Provide the (x, y) coordinate of the cell's center where the given text is located.  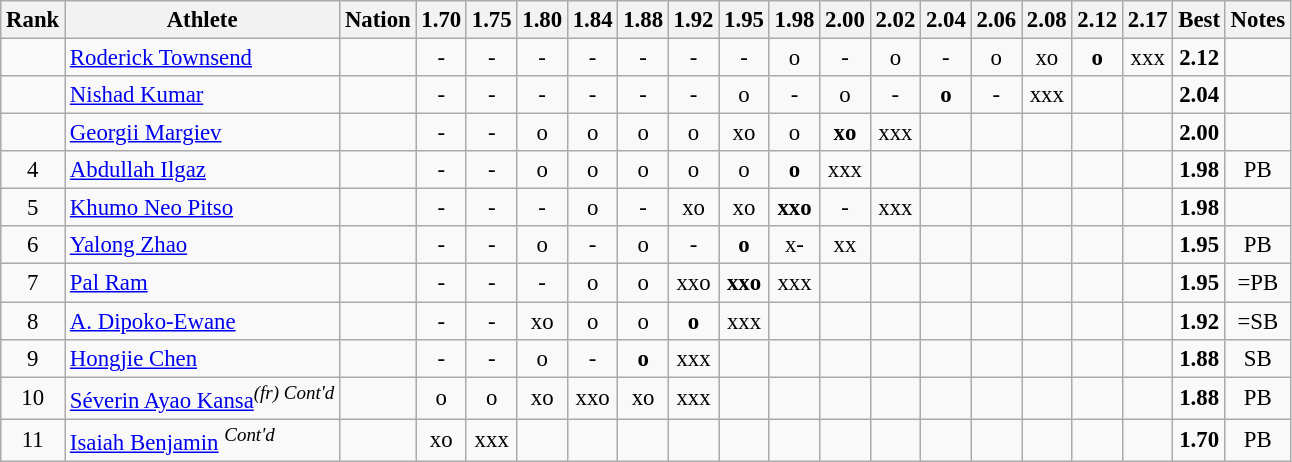
=PB (1258, 283)
Isaiah Benjamin Cont'd (202, 440)
Hongjie Chen (202, 358)
Athlete (202, 20)
1.80 (542, 20)
6 (33, 245)
9 (33, 358)
Yalong Zhao (202, 245)
SB (1258, 358)
Notes (1258, 20)
Séverin Ayao Kansa(fr) Cont'd (202, 398)
Khumo Neo Pitso (202, 208)
Nishad Kumar (202, 95)
Nation (378, 20)
Pal Ram (202, 283)
Roderick Townsend (202, 58)
Rank (33, 20)
x- (794, 245)
11 (33, 440)
1.75 (491, 20)
4 (33, 170)
Best (1199, 20)
7 (33, 283)
8 (33, 321)
2.02 (895, 20)
Abdullah Ilgaz (202, 170)
2.17 (1147, 20)
Georgii Margiev (202, 133)
5 (33, 208)
1.84 (592, 20)
=SB (1258, 321)
2.08 (1047, 20)
2.06 (996, 20)
A. Dipoko-Ewane (202, 321)
10 (33, 398)
xx (845, 245)
